Find where the given text appears and provide that cell's center as [X, Y] coordinate. 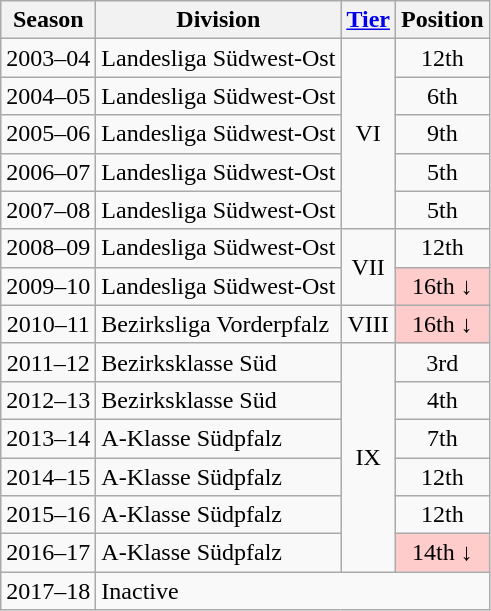
VII [368, 267]
Position [442, 20]
2016–17 [48, 553]
Inactive [292, 591]
2003–04 [48, 58]
2008–09 [48, 248]
Division [218, 20]
VIII [368, 324]
Tier [368, 20]
2014–15 [48, 477]
Season [48, 20]
2010–11 [48, 324]
2004–05 [48, 96]
3rd [442, 362]
2015–16 [48, 515]
2005–06 [48, 134]
2013–14 [48, 438]
IX [368, 457]
2009–10 [48, 286]
Bezirksliga Vorderpfalz [218, 324]
2007–08 [48, 210]
2012–13 [48, 400]
6th [442, 96]
9th [442, 134]
7th [442, 438]
2006–07 [48, 172]
VI [368, 134]
4th [442, 400]
14th ↓ [442, 553]
2017–18 [48, 591]
2011–12 [48, 362]
